Scan for the cell matching the given text and deliver its (x, y) coordinate at center. 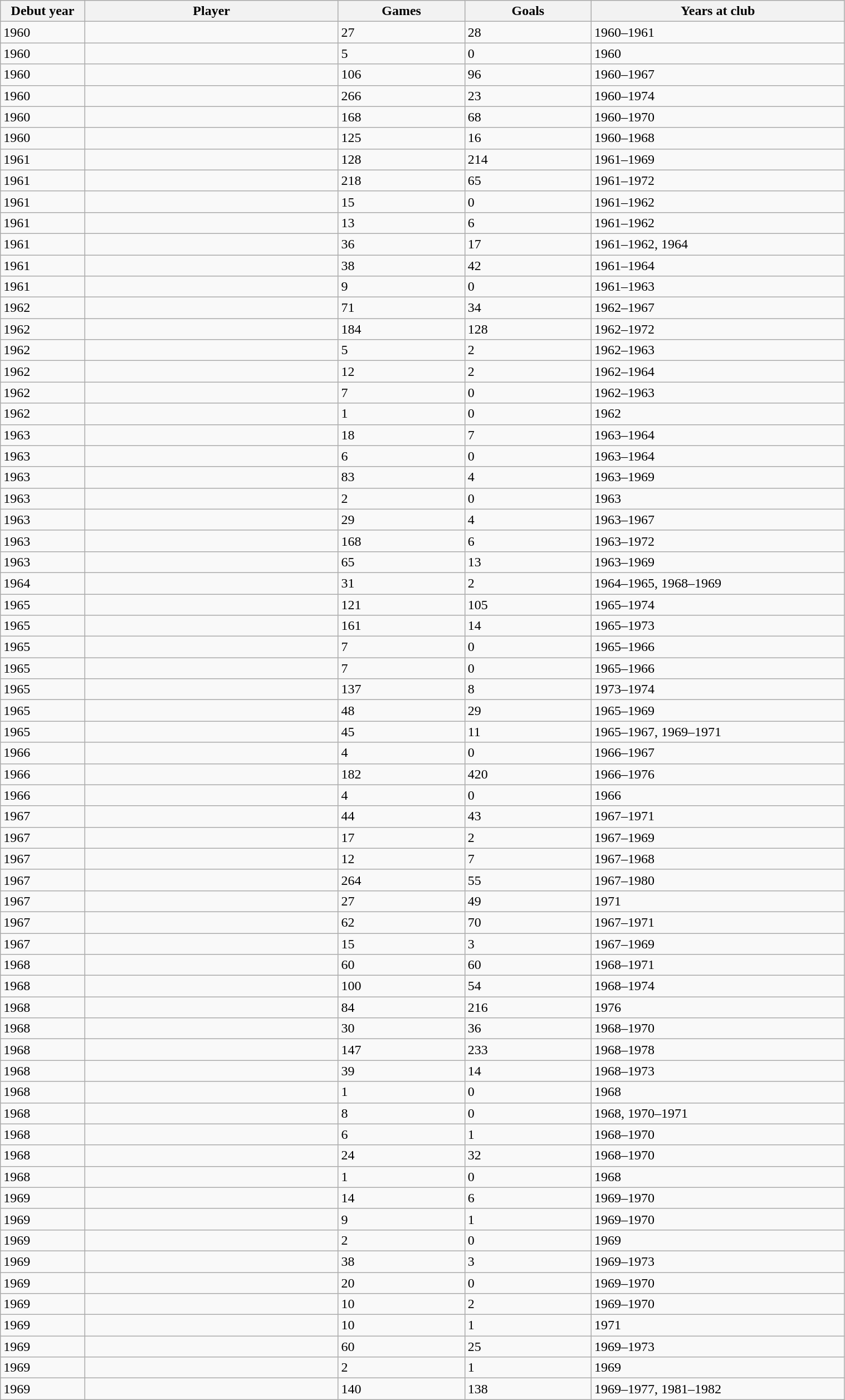
32 (528, 1156)
Goals (528, 11)
137 (401, 689)
11 (528, 732)
1960–1961 (717, 32)
54 (528, 986)
147 (401, 1050)
42 (528, 266)
266 (401, 96)
44 (401, 816)
49 (528, 901)
1968–1978 (717, 1050)
1968–1973 (717, 1071)
1961–1969 (717, 159)
1961–1963 (717, 287)
1961–1964 (717, 266)
216 (528, 1007)
184 (401, 329)
71 (401, 308)
138 (528, 1389)
45 (401, 732)
1965–1967, 1969–1971 (717, 732)
48 (401, 711)
20 (401, 1282)
100 (401, 986)
1968, 1970–1971 (717, 1113)
1966–1976 (717, 774)
1968–1974 (717, 986)
1960–1970 (717, 117)
55 (528, 880)
233 (528, 1050)
70 (528, 922)
31 (401, 583)
1967–1980 (717, 880)
1964–1965, 1968–1969 (717, 583)
43 (528, 816)
1965–1974 (717, 604)
182 (401, 774)
1966–1967 (717, 753)
16 (528, 138)
Years at club (717, 11)
23 (528, 96)
1969–1977, 1981–1982 (717, 1389)
18 (401, 435)
1965–1973 (717, 626)
1976 (717, 1007)
1963–1972 (717, 541)
Debut year (43, 11)
Games (401, 11)
Player (212, 11)
1962–1964 (717, 371)
121 (401, 604)
1968–1971 (717, 965)
161 (401, 626)
1973–1974 (717, 689)
105 (528, 604)
125 (401, 138)
106 (401, 75)
264 (401, 880)
140 (401, 1389)
1963–1967 (717, 520)
30 (401, 1029)
1965–1969 (717, 711)
28 (528, 32)
1961–1972 (717, 180)
83 (401, 477)
1960–1968 (717, 138)
62 (401, 922)
218 (401, 180)
214 (528, 159)
1962–1972 (717, 329)
39 (401, 1071)
1960–1974 (717, 96)
1961–1962, 1964 (717, 244)
25 (528, 1347)
1964 (43, 583)
1967–1968 (717, 859)
96 (528, 75)
34 (528, 308)
420 (528, 774)
1962–1967 (717, 308)
68 (528, 117)
24 (401, 1156)
1960–1967 (717, 75)
84 (401, 1007)
